Output the [x, y] coordinate of the center of the cell containing the given text.  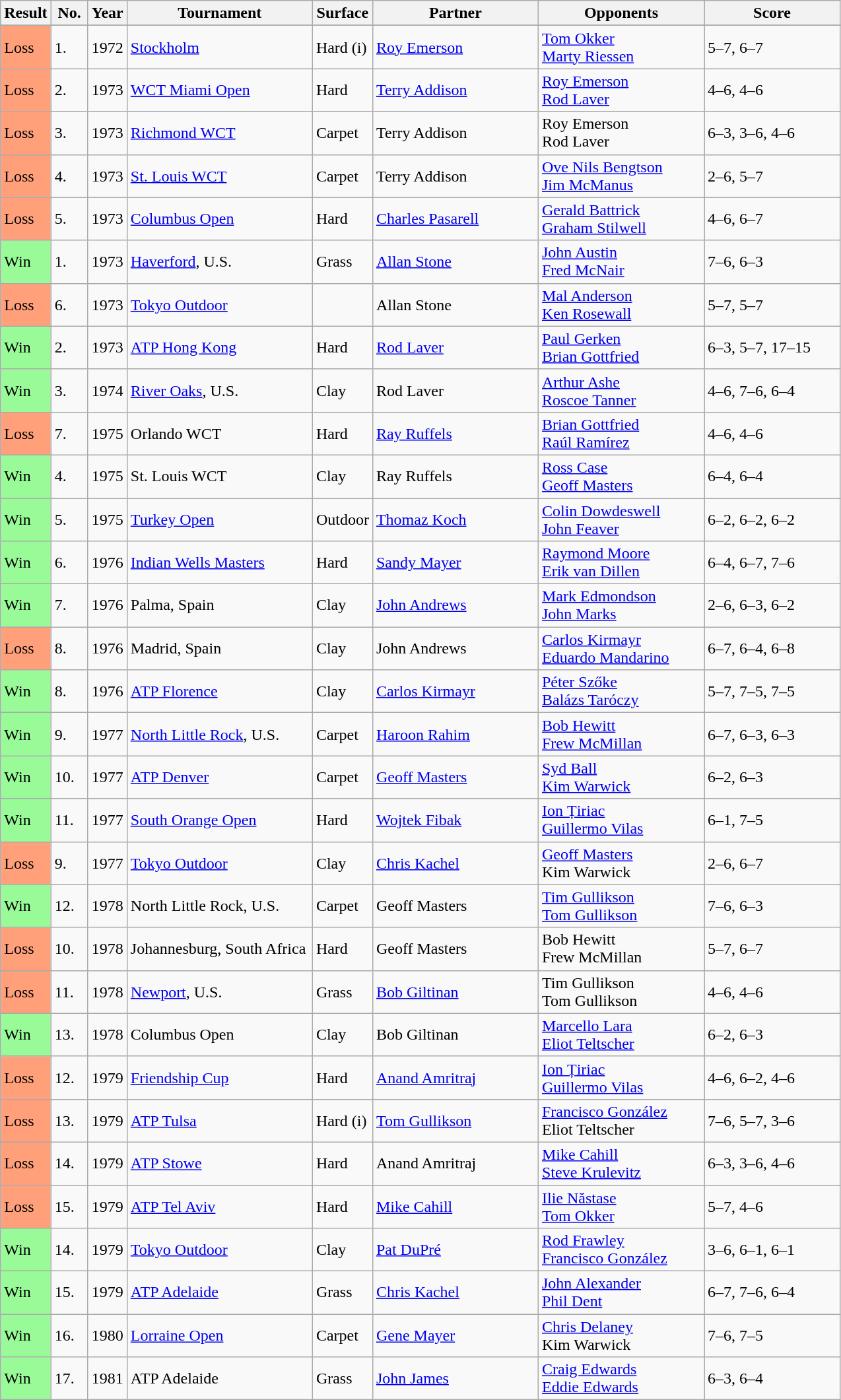
Opponents [621, 13]
Ilie Năstase Tom Okker [621, 1207]
4–6, 6–7 [772, 219]
River Oaks, U.S. [219, 391]
4–6, 6–2, 4–6 [772, 1077]
Friendship Cup [219, 1077]
6–3, 5–7, 17–15 [772, 347]
Palma, Spain [219, 606]
Francisco González Eliot Teltscher [621, 1121]
1974 [107, 391]
Haverford, U.S. [219, 261]
Richmond WCT [219, 133]
Rod Frawley Francisco González [621, 1250]
ATP Tulsa [219, 1121]
Tom Okker Marty Riessen [621, 48]
Stockholm [219, 48]
Carlos Kirmayr [455, 692]
6–7, 6–3, 6–3 [772, 734]
1972 [107, 48]
3–6, 6–1, 6–1 [772, 1250]
6–4, 6–7, 7–6 [772, 562]
ATP Tel Aviv [219, 1207]
Lorraine Open [219, 1336]
WCT Miami Open [219, 90]
6–2, 6–2, 6–2 [772, 519]
Pat DuPré [455, 1250]
7–6, 7–5 [772, 1336]
6–7, 6–4, 6–8 [772, 648]
South Orange Open [219, 820]
2–6, 6–7 [772, 863]
5–7, 7–5, 7–5 [772, 692]
Mal Anderson Ken Rosewall [621, 305]
John Austin Fred McNair [621, 261]
Mark Edmondson John Marks [621, 606]
Sandy Mayer [455, 562]
John Alexander Phil Dent [621, 1292]
Péter Szőke Balázs Taróczy [621, 692]
Paul Gerken Brian Gottfried [621, 347]
Carlos Kirmayr Eduardo Mandarino [621, 648]
Syd Ball Kim Warwick [621, 778]
6–7, 7–6, 6–4 [772, 1292]
Result [26, 13]
Brian Gottfried Raúl Ramírez [621, 433]
Chris Delaney Kim Warwick [621, 1336]
Madrid, Spain [219, 648]
Colin Dowdeswell John Feaver [621, 519]
Haroon Rahim [455, 734]
Roy Emerson [455, 48]
Orlando WCT [219, 433]
1980 [107, 1336]
Johannesburg, South Africa [219, 949]
Arthur Ashe Roscoe Tanner [621, 391]
4–6, 7–6, 6–4 [772, 391]
6–3, 6–4 [772, 1378]
6–4, 6–4 [772, 477]
John James [455, 1378]
Surface [342, 13]
5–7, 5–7 [772, 305]
Mike Cahill [455, 1207]
Indian Wells Masters [219, 562]
Raymond Moore Erik van Dillen [621, 562]
Gene Mayer [455, 1336]
Marcello Lara Eliot Teltscher [621, 1035]
Charles Pasarell [455, 219]
6–1, 7–5 [772, 820]
Mike Cahill Steve Krulevitz [621, 1163]
2–6, 5–7 [772, 176]
16. [69, 1336]
1981 [107, 1378]
Craig Edwards Eddie Edwards [621, 1378]
Thomaz Koch [455, 519]
ATP Denver [219, 778]
ATP Hong Kong [219, 347]
Partner [455, 13]
Turkey Open [219, 519]
No. [69, 13]
Ross Case Geoff Masters [621, 477]
Newport, U.S. [219, 991]
17. [69, 1378]
Tom Gullikson [455, 1121]
Tournament [219, 13]
Wojtek Fibak [455, 820]
7–6, 5–7, 3–6 [772, 1121]
Ove Nils Bengtson Jim McManus [621, 176]
Score [772, 13]
Geoff Masters Kim Warwick [621, 863]
ATP Florence [219, 692]
Outdoor [342, 519]
5–7, 4–6 [772, 1207]
Year [107, 13]
Gerald Battrick Graham Stilwell [621, 219]
2–6, 6–3, 6–2 [772, 606]
ATP Stowe [219, 1163]
